From the cell containing the given text, extract its center point as [x, y] coordinate. 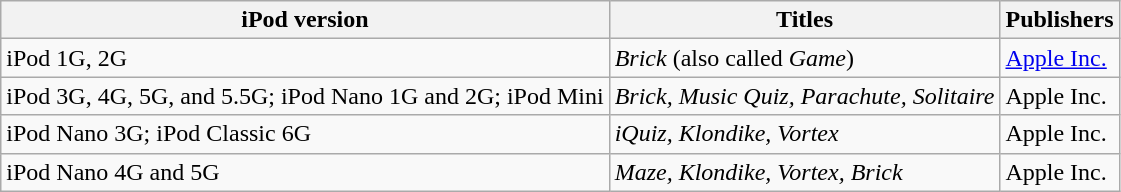
Maze, Klondike, Vortex, Brick [804, 172]
Brick, Music Quiz, Parachute, Solitaire [804, 96]
iPod Nano 4G and 5G [305, 172]
Publishers [1060, 20]
Brick (also called Game) [804, 58]
iPod Nano 3G; iPod Classic 6G [305, 134]
iPod 3G, 4G, 5G, and 5.5G; iPod Nano 1G and 2G; iPod Mini [305, 96]
iPod 1G, 2G [305, 58]
iPod version [305, 20]
iQuiz, Klondike, Vortex [804, 134]
Titles [804, 20]
